Detect which cell encompasses the target text, then output its (X, Y) center coordinate. 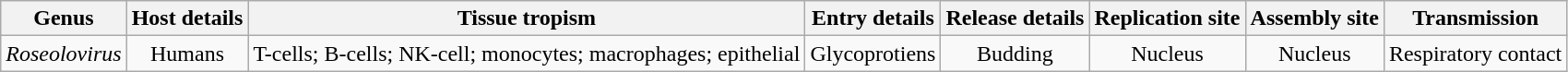
Tissue tropism (527, 18)
Entry details (873, 18)
Release details (1015, 18)
Respiratory contact (1475, 54)
Assembly site (1314, 18)
Budding (1015, 54)
Replication site (1168, 18)
Roseolovirus (64, 54)
Host details (187, 18)
T-cells; B-cells; NK-cell; monocytes; macrophages; epithelial (527, 54)
Humans (187, 54)
Glycoprotiens (873, 54)
Transmission (1475, 18)
Genus (64, 18)
